For the text-containing cell, return its midpoint in [x, y] coordinate format. 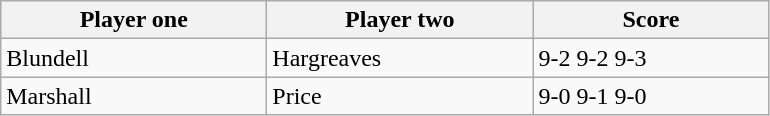
9-0 9-1 9-0 [651, 96]
Player one [134, 20]
Score [651, 20]
9-2 9-2 9-3 [651, 58]
Hargreaves [400, 58]
Price [400, 96]
Marshall [134, 96]
Player two [400, 20]
Blundell [134, 58]
